Determine the [x, y] coordinate at the center of the cell enclosing the given text.  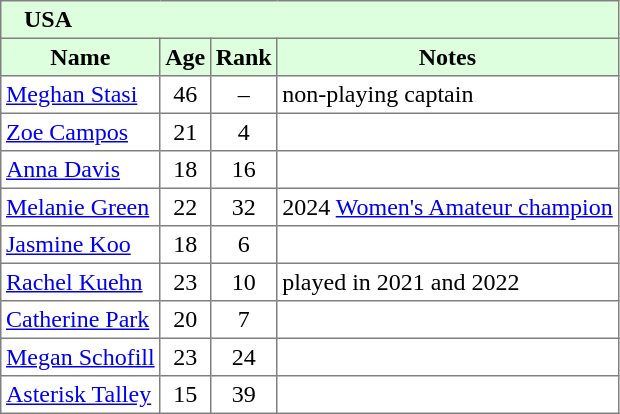
Asterisk Talley [80, 395]
– [244, 95]
played in 2021 and 2022 [448, 282]
Meghan Stasi [80, 95]
Catherine Park [80, 320]
16 [244, 170]
32 [244, 207]
46 [185, 95]
Anna Davis [80, 170]
15 [185, 395]
4 [244, 132]
39 [244, 395]
non-playing captain [448, 95]
Rank [244, 57]
Megan Schofill [80, 357]
20 [185, 320]
Jasmine Koo [80, 245]
Age [185, 57]
Notes [448, 57]
USA [310, 20]
6 [244, 245]
Melanie Green [80, 207]
22 [185, 207]
Name [80, 57]
Rachel Kuehn [80, 282]
Zoe Campos [80, 132]
2024 Women's Amateur champion [448, 207]
7 [244, 320]
24 [244, 357]
10 [244, 282]
21 [185, 132]
